Extract the (X, Y) coordinate from the center of the cell holding the provided text.  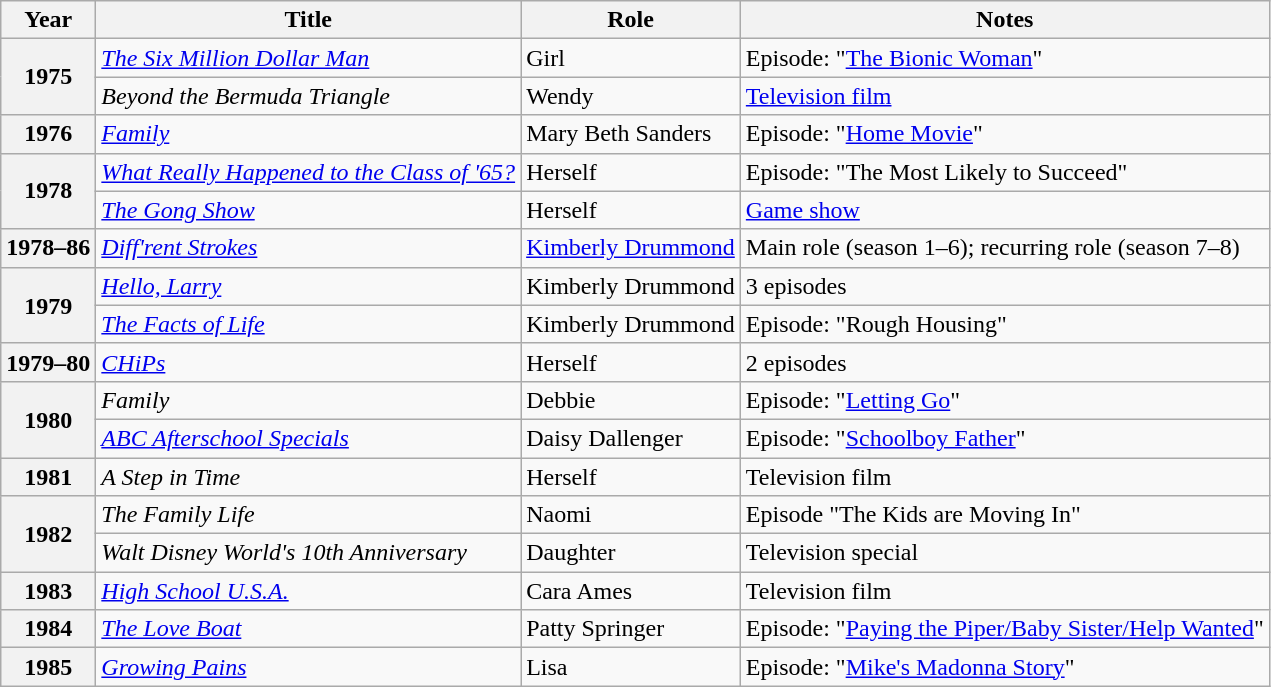
2 episodes (1004, 362)
Television special (1004, 553)
Year (48, 20)
Daisy Dallenger (631, 438)
High School U.S.A. (308, 591)
Main role (season 1–6); recurring role (season 7–8) (1004, 248)
Walt Disney World's 10th Anniversary (308, 553)
What Really Happened to the Class of '65? (308, 172)
Beyond the Bermuda Triangle (308, 96)
ABC Afterschool Specials (308, 438)
The Six Million Dollar Man (308, 58)
Hello, Larry (308, 286)
Debbie (631, 400)
1978–86 (48, 248)
1983 (48, 591)
Title (308, 20)
Growing Pains (308, 667)
Episode: "Letting Go" (1004, 400)
Notes (1004, 20)
Patty Springer (631, 629)
The Gong Show (308, 210)
Role (631, 20)
Episode "The Kids are Moving In" (1004, 515)
Episode: "Schoolboy Father" (1004, 438)
Girl (631, 58)
Mary Beth Sanders (631, 134)
Lisa (631, 667)
1980 (48, 419)
The Love Boat (308, 629)
CHiPs (308, 362)
1978 (48, 191)
Episode: "Mike's Madonna Story" (1004, 667)
Diff'rent Strokes (308, 248)
1979 (48, 305)
Episode: "The Bionic Woman" (1004, 58)
Game show (1004, 210)
A Step in Time (308, 477)
Episode: "The Most Likely to Succeed" (1004, 172)
The Family Life (308, 515)
Daughter (631, 553)
Episode: "Paying the Piper/Baby Sister/Help Wanted" (1004, 629)
Naomi (631, 515)
1979–80 (48, 362)
Episode: "Home Movie" (1004, 134)
1985 (48, 667)
1975 (48, 77)
1984 (48, 629)
1981 (48, 477)
Episode: "Rough Housing" (1004, 324)
The Facts of Life (308, 324)
Cara Ames (631, 591)
Wendy (631, 96)
3 episodes (1004, 286)
1976 (48, 134)
1982 (48, 534)
